Determine the (x, y) coordinate at the center of the cell enclosing the given text.  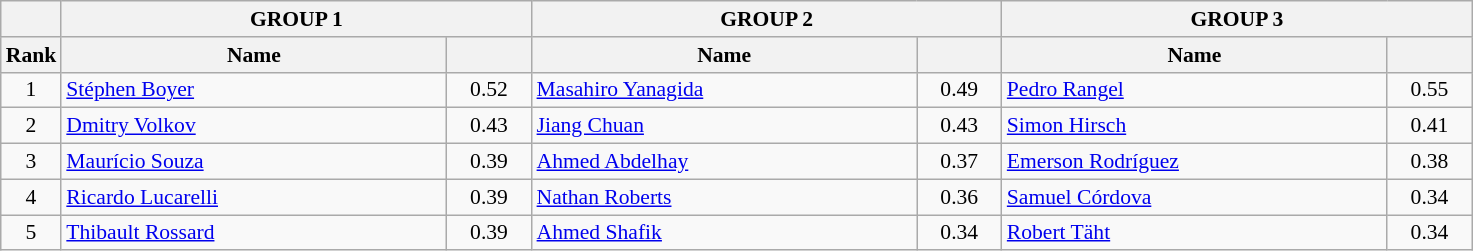
Ahmed Shafik (724, 233)
0.41 (1430, 126)
Thibault Rossard (254, 233)
0.38 (1430, 162)
Rank (32, 55)
0.55 (1430, 90)
Dmitry Volkov (254, 126)
3 (32, 162)
Jiang Chuan (724, 126)
Ricardo Lucarelli (254, 197)
Robert Täht (1194, 233)
0.52 (488, 90)
5 (32, 233)
Emerson Rodríguez (1194, 162)
Samuel Córdova (1194, 197)
2 (32, 126)
GROUP 1 (296, 19)
0.36 (960, 197)
Stéphen Boyer (254, 90)
GROUP 2 (767, 19)
Masahiro Yanagida (724, 90)
Nathan Roberts (724, 197)
Pedro Rangel (1194, 90)
Ahmed Abdelhay (724, 162)
GROUP 3 (1237, 19)
4 (32, 197)
0.49 (960, 90)
1 (32, 90)
0.37 (960, 162)
Maurício Souza (254, 162)
Simon Hirsch (1194, 126)
